Locate the cell with the specified text and output its [x, y] center coordinate. 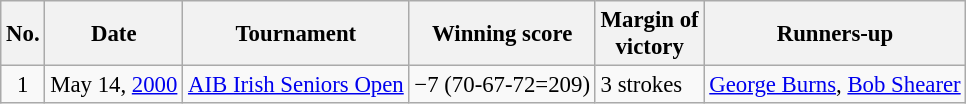
Margin ofvictory [650, 34]
Tournament [296, 34]
−7 (70-67-72=209) [502, 85]
AIB Irish Seniors Open [296, 85]
3 strokes [650, 85]
May 14, 2000 [114, 85]
No. [23, 34]
Winning score [502, 34]
Runners-up [835, 34]
George Burns, Bob Shearer [835, 85]
Date [114, 34]
1 [23, 85]
